Identify which cell holds the provided text, then report its [x, y] central coordinate. 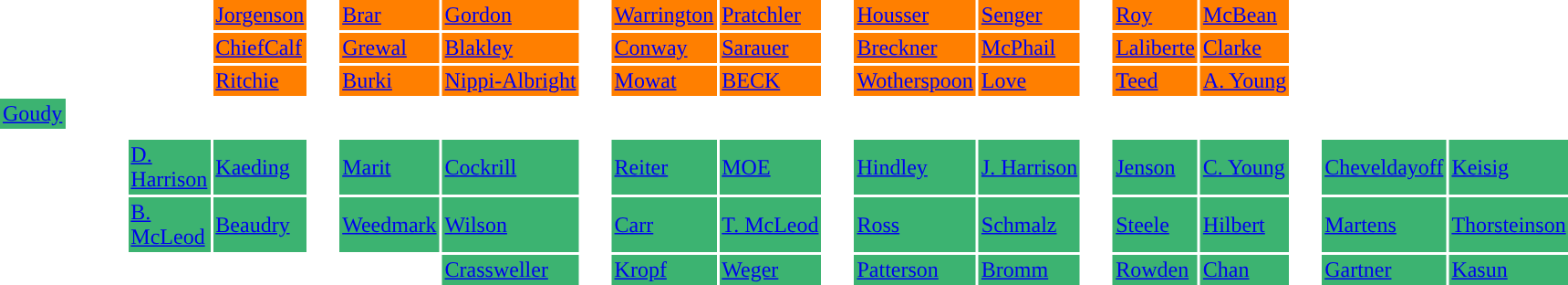
J. Harrison [1029, 167]
Sarauer [770, 47]
Carr [664, 225]
Bromm [1029, 270]
McBean [1244, 15]
Wilson [511, 225]
Hindley [914, 167]
McPhail [1029, 47]
Conway [664, 47]
T. McLeod [770, 225]
Grewal [389, 47]
Clarke [1244, 47]
Ross [914, 225]
Love [1029, 80]
Hilbert [1244, 225]
C. Young [1244, 167]
Blakley [511, 47]
Jorgenson [259, 15]
Kropf [664, 270]
Cheveldayoff [1384, 167]
Gordon [511, 15]
Beaudry [259, 225]
Reiter [664, 167]
Chan [1244, 270]
Crassweller [511, 270]
Rowden [1155, 270]
Senger [1029, 15]
Keisig [1509, 167]
Steele [1155, 225]
B. McLeod [169, 225]
Warrington [664, 15]
Weger [770, 270]
Patterson [914, 270]
Brar [389, 15]
Weedmark [389, 225]
ChiefCalf [259, 47]
Ritchie [259, 80]
Kasun [1509, 270]
Pratchler [770, 15]
MOE [770, 167]
Nippi-Albright [511, 80]
Mowat [664, 80]
Martens [1384, 225]
Roy [1155, 15]
A. Young [1244, 80]
Thorsteinson [1509, 225]
Gartner [1384, 270]
D. Harrison [169, 167]
Schmalz [1029, 225]
Wotherspoon [914, 80]
Breckner [914, 47]
Housser [914, 15]
BECK [770, 80]
Teed [1155, 80]
Goudy [33, 113]
Marit [389, 167]
Jenson [1155, 167]
Burki [389, 80]
Kaeding [259, 167]
Cockrill [511, 167]
Laliberte [1155, 47]
